Search for the cell housing the specified text and yield its [X, Y] center coordinate. 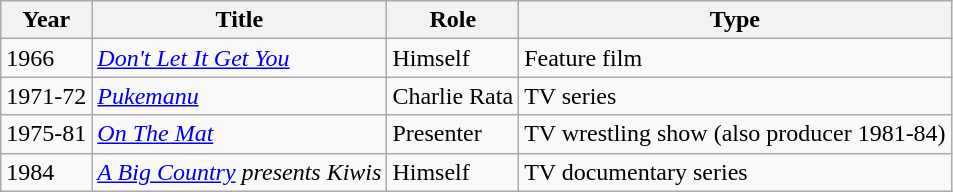
Type [736, 20]
Title [240, 20]
1984 [46, 172]
On The Mat [240, 134]
Charlie Rata [453, 96]
TV documentary series [736, 172]
A Big Country presents Kiwis [240, 172]
Feature film [736, 58]
TV series [736, 96]
Year [46, 20]
Don't Let It Get You [240, 58]
Pukemanu [240, 96]
1975-81 [46, 134]
1971-72 [46, 96]
TV wrestling show (also producer 1981-84) [736, 134]
1966 [46, 58]
Role [453, 20]
Presenter [453, 134]
